Scan for the cell matching the given text and deliver its [x, y] coordinate at center. 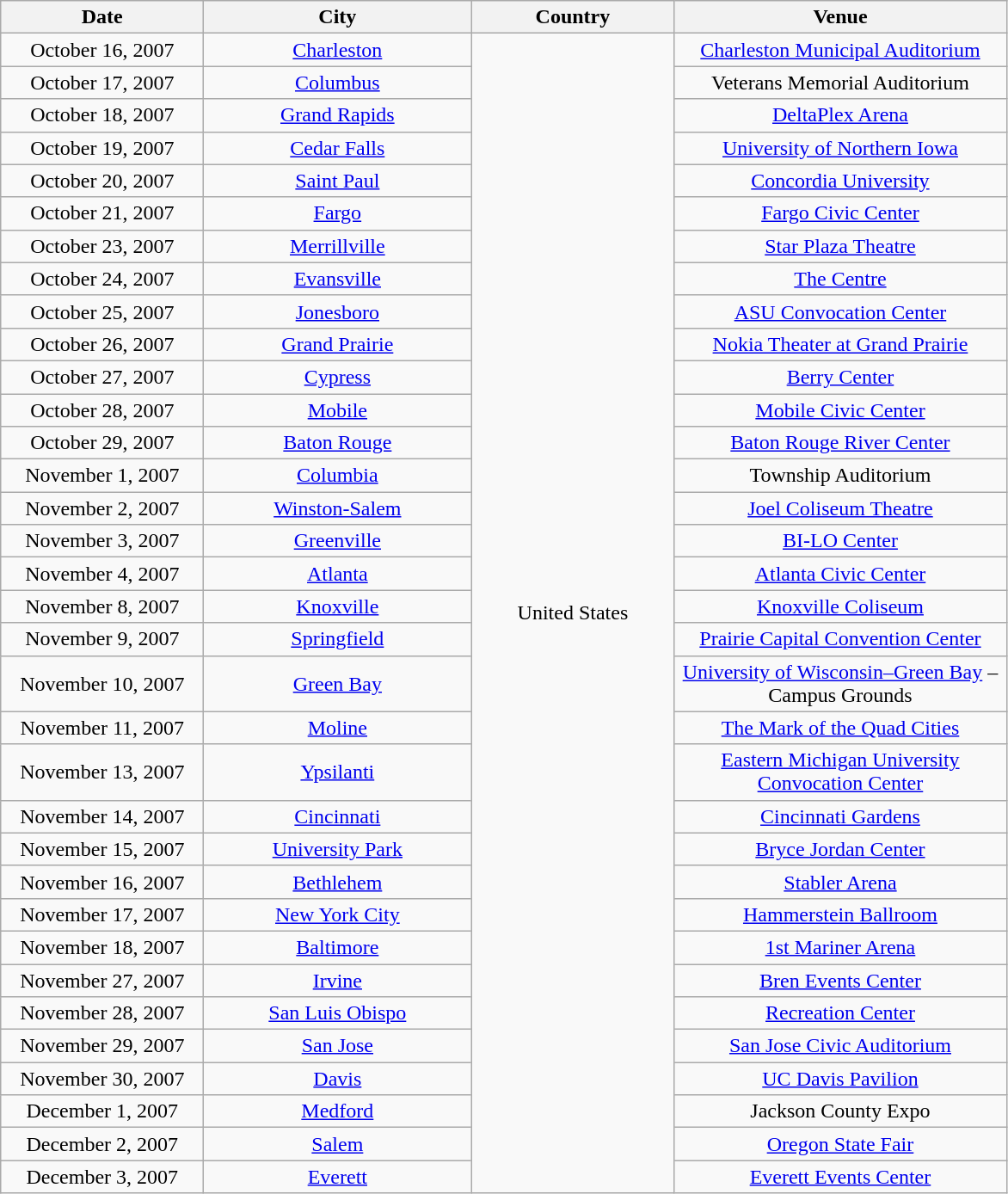
November 1, 2007 [102, 476]
October 28, 2007 [102, 410]
Jackson County Expo [840, 1111]
November 4, 2007 [102, 574]
October 24, 2007 [102, 279]
Columbus [337, 83]
New York City [337, 914]
October 18, 2007 [102, 115]
Hammerstein Ballroom [840, 914]
Veterans Memorial Auditorium [840, 83]
November 27, 2007 [102, 980]
Berry Center [840, 377]
November 8, 2007 [102, 606]
Evansville [337, 279]
Green Bay [337, 683]
San Jose [337, 1046]
October 25, 2007 [102, 311]
October 29, 2007 [102, 443]
November 11, 2007 [102, 728]
November 29, 2007 [102, 1046]
Moline [337, 728]
Bryce Jordan Center [840, 849]
Cincinnati [337, 816]
City [337, 17]
Nokia Theater at Grand Prairie [840, 344]
Mobile [337, 410]
Joel Coliseum Theatre [840, 508]
November 15, 2007 [102, 849]
December 3, 2007 [102, 1177]
DeltaPlex Arena [840, 115]
1st Mariner Arena [840, 947]
Ypsilanti [337, 772]
Medford [337, 1111]
December 2, 2007 [102, 1144]
Saint Paul [337, 181]
Concordia University [840, 181]
Charleston [337, 50]
Charleston Municipal Auditorium [840, 50]
Everett Events Center [840, 1177]
Country [573, 17]
Davis [337, 1079]
November 10, 2007 [102, 683]
Venue [840, 17]
Baton Rouge [337, 443]
November 3, 2007 [102, 541]
October 26, 2007 [102, 344]
October 17, 2007 [102, 83]
Date [102, 17]
November 18, 2007 [102, 947]
University of Northern Iowa [840, 148]
Winston-Salem [337, 508]
Greenville [337, 541]
UC Davis Pavilion [840, 1079]
Springfield [337, 639]
October 27, 2007 [102, 377]
Grand Rapids [337, 115]
Columbia [337, 476]
Fargo Civic Center [840, 213]
November 2, 2007 [102, 508]
Atlanta [337, 574]
November 13, 2007 [102, 772]
Merrillville [337, 246]
University of Wisconsin–Green Bay – Campus Grounds [840, 683]
Fargo [337, 213]
Oregon State Fair [840, 1144]
Grand Prairie [337, 344]
Recreation Center [840, 1013]
The Centre [840, 279]
November 14, 2007 [102, 816]
BI-LO Center [840, 541]
October 16, 2007 [102, 50]
ASU Convocation Center [840, 311]
Knoxville [337, 606]
Cedar Falls [337, 148]
Stabler Arena [840, 882]
Jonesboro [337, 311]
December 1, 2007 [102, 1111]
United States [573, 613]
October 19, 2007 [102, 148]
Eastern Michigan University Convocation Center [840, 772]
University Park [337, 849]
Baton Rouge River Center [840, 443]
October 20, 2007 [102, 181]
Cincinnati Gardens [840, 816]
November 17, 2007 [102, 914]
The Mark of the Quad Cities [840, 728]
November 16, 2007 [102, 882]
Atlanta Civic Center [840, 574]
November 28, 2007 [102, 1013]
November 30, 2007 [102, 1079]
Mobile Civic Center [840, 410]
Irvine [337, 980]
Baltimore [337, 947]
Knoxville Coliseum [840, 606]
San Luis Obispo [337, 1013]
Bren Events Center [840, 980]
Star Plaza Theatre [840, 246]
October 23, 2007 [102, 246]
Salem [337, 1144]
Everett [337, 1177]
Township Auditorium [840, 476]
Cypress [337, 377]
Bethlehem [337, 882]
San Jose Civic Auditorium [840, 1046]
November 9, 2007 [102, 639]
October 21, 2007 [102, 213]
Prairie Capital Convention Center [840, 639]
